Search for the cell housing the specified text and yield its (x, y) center coordinate. 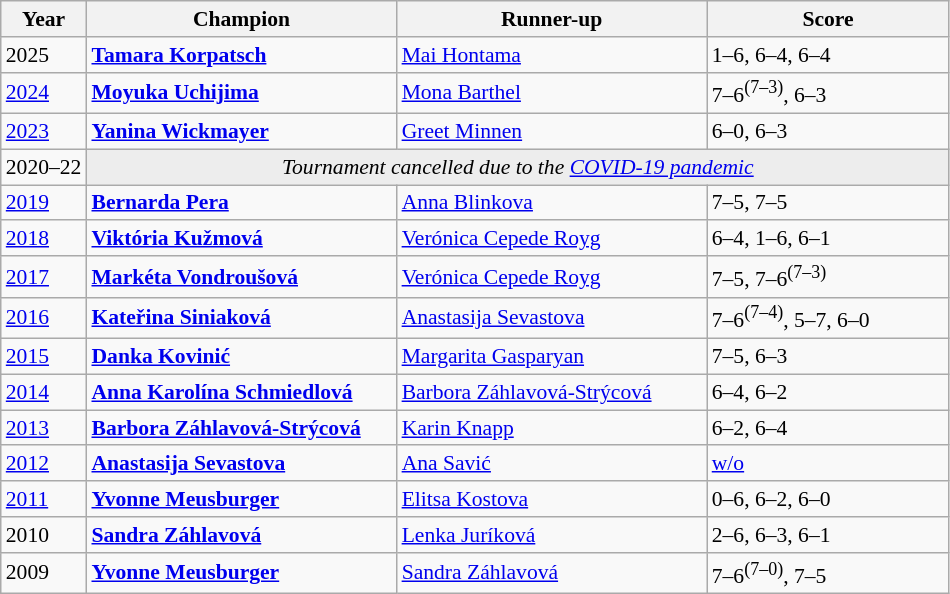
2023 (44, 132)
2015 (44, 357)
2009 (44, 574)
2018 (44, 239)
2010 (44, 535)
6–2, 6–4 (828, 428)
6–0, 6–3 (828, 132)
Year (44, 19)
7–5, 7–5 (828, 203)
Lenka Juríková (552, 535)
2012 (44, 464)
Anna Blinkova (552, 203)
2025 (44, 55)
Bernarda Pera (241, 203)
6–4, 1–6, 6–1 (828, 239)
Karin Knapp (552, 428)
Score (828, 19)
2011 (44, 499)
Greet Minnen (552, 132)
2019 (44, 203)
Margarita Gasparyan (552, 357)
2016 (44, 318)
Tournament cancelled due to the COVID-19 pandemic (518, 167)
Markéta Vondroušová (241, 276)
6–4, 6–2 (828, 392)
2024 (44, 92)
7–6(7–3), 6–3 (828, 92)
2013 (44, 428)
7–5, 7–6(7–3) (828, 276)
Runner-up (552, 19)
0–6, 6–2, 6–0 (828, 499)
2017 (44, 276)
7–6(7–4), 5–7, 6–0 (828, 318)
Ana Savić (552, 464)
2–6, 6–3, 6–1 (828, 535)
Viktória Kužmová (241, 239)
Tamara Korpatsch (241, 55)
Yanina Wickmayer (241, 132)
Elitsa Kostova (552, 499)
w/o (828, 464)
2014 (44, 392)
7–5, 6–3 (828, 357)
Champion (241, 19)
Danka Kovinić (241, 357)
Moyuka Uchijima (241, 92)
Anna Karolína Schmiedlová (241, 392)
Mona Barthel (552, 92)
7–6(7–0), 7–5 (828, 574)
1–6, 6–4, 6–4 (828, 55)
2020–22 (44, 167)
Mai Hontama (552, 55)
Kateřina Siniaková (241, 318)
